Return the (X, Y) coordinate for the center point of the cell that contains the specified text.  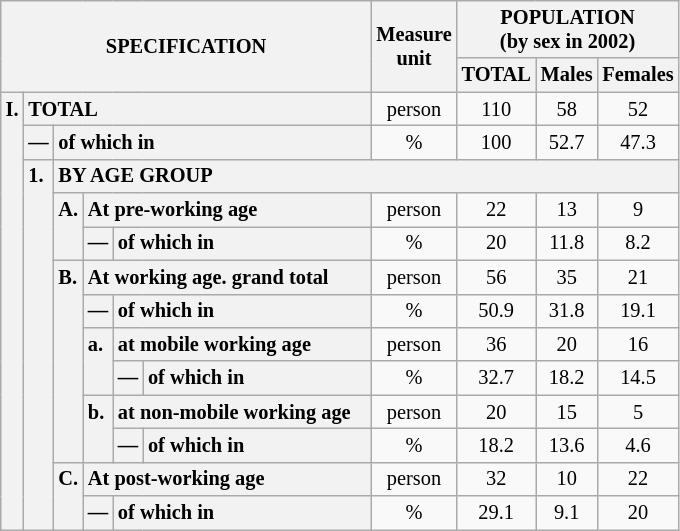
at mobile working age (242, 344)
52 (638, 109)
A. (68, 226)
5 (638, 412)
47.3 (638, 142)
16 (638, 344)
Males (567, 75)
At post-working age (227, 479)
at non-mobile working age (242, 412)
8.2 (638, 243)
19.1 (638, 311)
At working age. grand total (227, 277)
9.1 (567, 513)
Females (638, 75)
15 (567, 412)
POPULATION (by sex in 2002) (568, 29)
10 (567, 479)
29.1 (496, 513)
C. (68, 496)
32.7 (496, 378)
B. (68, 361)
SPECIFICATION (186, 46)
52.7 (567, 142)
14.5 (638, 378)
13.6 (567, 445)
58 (567, 109)
35 (567, 277)
a. (98, 360)
50.9 (496, 311)
Measure unit (414, 46)
4.6 (638, 445)
32 (496, 479)
110 (496, 109)
I. (12, 311)
100 (496, 142)
1. (38, 344)
b. (98, 428)
21 (638, 277)
31.8 (567, 311)
36 (496, 344)
9 (638, 210)
56 (496, 277)
11.8 (567, 243)
BY AGE GROUP (366, 176)
At pre-working age (227, 210)
13 (567, 210)
